Find where the given text appears and provide that cell's center as [x, y] coordinate. 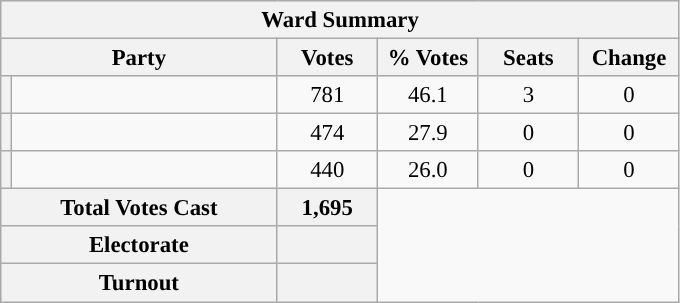
Seats [528, 58]
Turnout [139, 283]
26.0 [428, 170]
% Votes [428, 58]
Votes [328, 58]
Change [630, 58]
Ward Summary [340, 20]
46.1 [428, 95]
440 [328, 170]
474 [328, 133]
Party [139, 58]
27.9 [428, 133]
781 [328, 95]
Electorate [139, 245]
3 [528, 95]
1,695 [328, 208]
Total Votes Cast [139, 208]
